Pinpoint the cell where the given text exists, returning its (X, Y) midpoint coordinate. 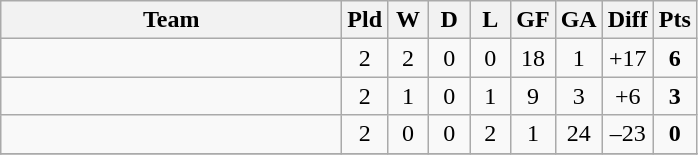
–23 (628, 134)
L (490, 20)
6 (674, 58)
24 (578, 134)
Pld (365, 20)
Team (172, 20)
18 (533, 58)
+17 (628, 58)
+6 (628, 96)
D (450, 20)
GF (533, 20)
W (408, 20)
GA (578, 20)
9 (533, 96)
Diff (628, 20)
Pts (674, 20)
